Determine the [x, y] coordinate at the center of the cell enclosing the given text.  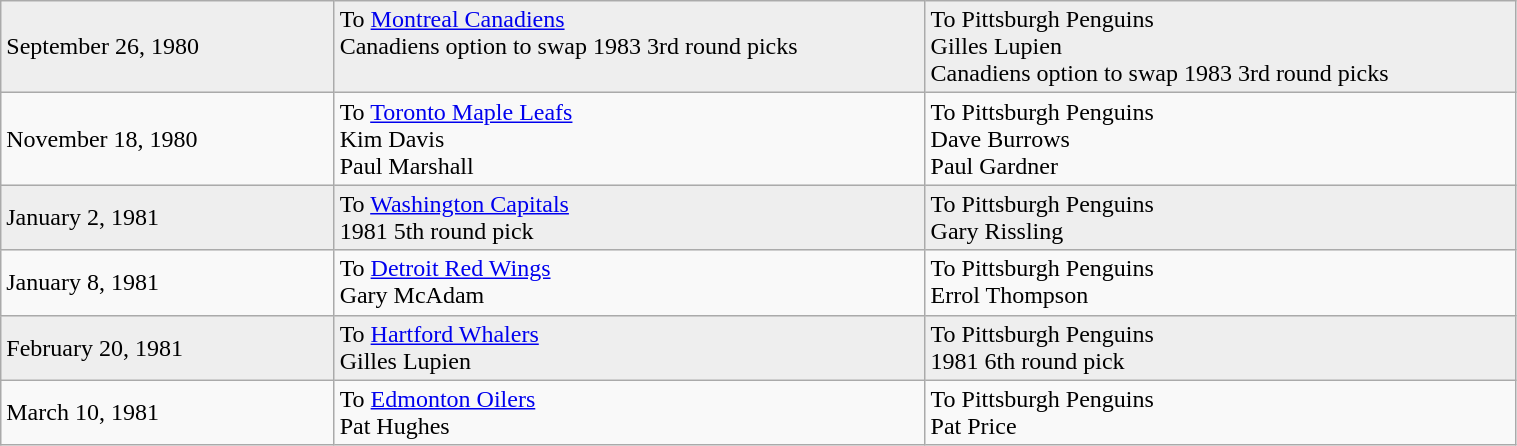
To Pittsburgh PenguinsDave BurrowsPaul Gardner [1220, 139]
To Pittsburgh PenguinsErrol Thompson [1220, 282]
January 8, 1981 [168, 282]
To Pittsburgh PenguinsGary Rissling [1220, 218]
September 26, 1980 [168, 47]
To Hartford WhalersGilles Lupien [630, 348]
To Detroit Red WingsGary McAdam [630, 282]
To Washington Capitals1981 5th round pick [630, 218]
January 2, 1981 [168, 218]
To Pittsburgh PenguinsPat Price [1220, 412]
To Toronto Maple LeafsKim DavisPaul Marshall [630, 139]
To Edmonton OilersPat Hughes [630, 412]
February 20, 1981 [168, 348]
November 18, 1980 [168, 139]
To Pittsburgh PenguinsGilles LupienCanadiens option to swap 1983 3rd round picks [1220, 47]
To Montreal CanadiensCanadiens option to swap 1983 3rd round picks [630, 47]
March 10, 1981 [168, 412]
To Pittsburgh Penguins1981 6th round pick [1220, 348]
